Return [x, y] of the center of cell containing provided text 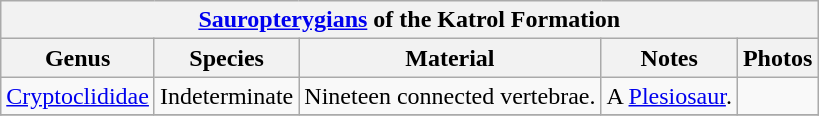
Nineteen connected vertebrae. [450, 96]
Sauropterygians of the Katrol Formation [410, 20]
Material [450, 58]
Notes [669, 58]
Indeterminate [226, 96]
Genus [78, 58]
Species [226, 58]
Cryptoclididae [78, 96]
A Plesiosaur. [669, 96]
Photos [777, 58]
